Determine the [x, y] coordinate at the center of the cell enclosing the given text.  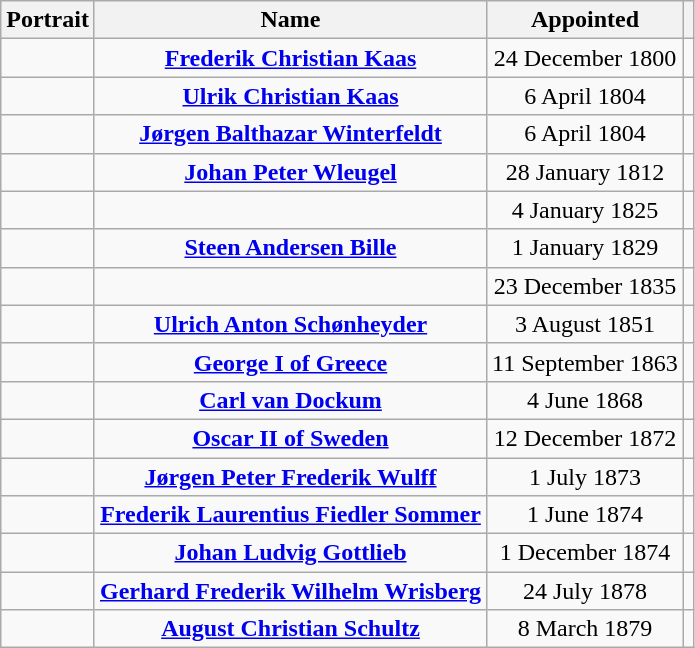
Oscar II of Sweden [290, 438]
1 December 1874 [586, 553]
August Christian Schultz [290, 629]
4 June 1868 [586, 400]
Jørgen Balthazar Winterfeldt [290, 134]
Gerhard Frederik Wilhelm Wrisberg [290, 591]
12 December 1872 [586, 438]
Frederik Laurentius Fiedler Sommer [290, 515]
11 September 1863 [586, 362]
Portrait [48, 20]
3 August 1851 [586, 324]
George I of Greece [290, 362]
23 December 1835 [586, 286]
Johan Ludvig Gottlieb [290, 553]
Carl van Dockum [290, 400]
8 March 1879 [586, 629]
1 July 1873 [586, 477]
24 July 1878 [586, 591]
Ulrik Christian Kaas [290, 96]
Steen Andersen Bille [290, 248]
Ulrich Anton Schønheyder [290, 324]
1 January 1829 [586, 248]
Frederik Christian Kaas [290, 58]
Jørgen Peter Frederik Wulff [290, 477]
Name [290, 20]
28 January 1812 [586, 172]
1 June 1874 [586, 515]
Appointed [586, 20]
4 January 1825 [586, 210]
24 December 1800 [586, 58]
Johan Peter Wleugel [290, 172]
